Capture the cell that displays the provided text and extract its (X, Y) central coordinate. 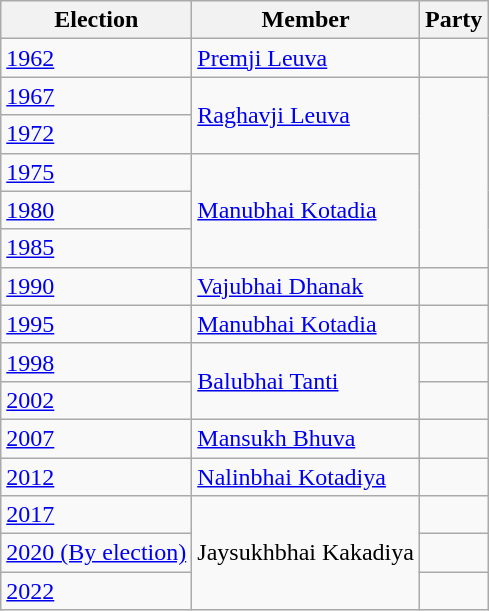
Balubhai Tanti (306, 381)
1995 (96, 324)
1998 (96, 362)
2022 (96, 591)
1990 (96, 286)
2017 (96, 515)
Vajubhai Dhanak (306, 286)
Party (453, 20)
Raghavji Leuva (306, 115)
1975 (96, 172)
1972 (96, 134)
Jaysukhbhai Kakadiya (306, 553)
Nalinbhai Kotadiya (306, 477)
Mansukh Bhuva (306, 438)
2002 (96, 400)
1980 (96, 210)
Election (96, 20)
1967 (96, 96)
Premji Leuva (306, 58)
2007 (96, 438)
2020 (By election) (96, 553)
2012 (96, 477)
Member (306, 20)
1962 (96, 58)
1985 (96, 248)
